Identify which cell holds the provided text, then report its (x, y) central coordinate. 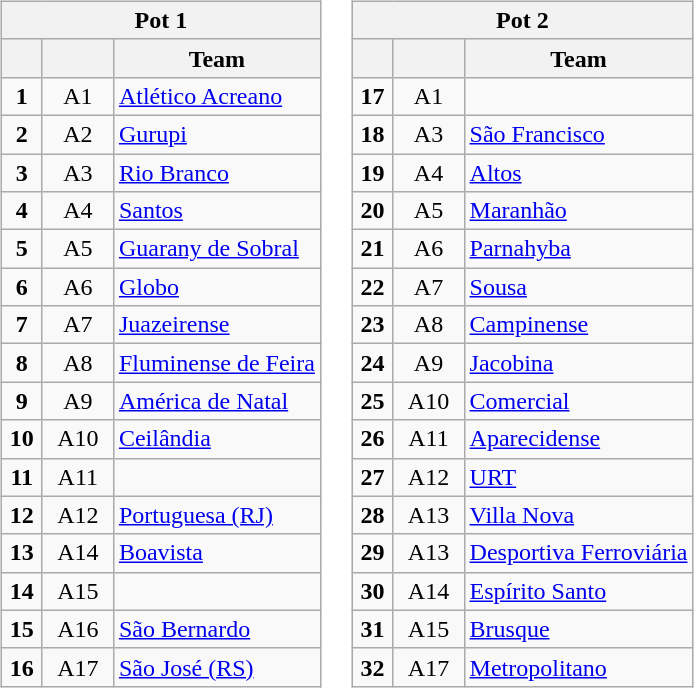
Pot 2 (522, 20)
13 (22, 553)
Maranhão (578, 211)
Brusque (578, 629)
Comercial (578, 401)
Portuguesa (RJ) (216, 515)
Gurupi (216, 134)
20 (372, 211)
Sousa (578, 287)
Espírito Santo (578, 591)
27 (372, 477)
São José (RS) (216, 667)
16 (22, 667)
32 (372, 667)
Aparecidense (578, 439)
Pot 1 (160, 20)
18 (372, 134)
Guarany de Sobral (216, 249)
14 (22, 591)
Desportiva Ferroviária (578, 553)
7 (22, 325)
São Francisco (578, 134)
4 (22, 211)
2 (22, 134)
12 (22, 515)
31 (372, 629)
Rio Branco (216, 173)
28 (372, 515)
15 (22, 629)
Boavista (216, 553)
19 (372, 173)
9 (22, 401)
América de Natal (216, 401)
11 (22, 477)
25 (372, 401)
17 (372, 96)
21 (372, 249)
São Bernardo (216, 629)
3 (22, 173)
8 (22, 363)
6 (22, 287)
22 (372, 287)
Santos (216, 211)
A2 (78, 134)
Villa Nova (578, 515)
URT (578, 477)
Juazeirense (216, 325)
23 (372, 325)
Atlético Acreano (216, 96)
1 (22, 96)
A16 (78, 629)
30 (372, 591)
26 (372, 439)
Globo (216, 287)
Campinense (578, 325)
Parnahyba (578, 249)
Jacobina (578, 363)
24 (372, 363)
29 (372, 553)
Ceilândia (216, 439)
10 (22, 439)
Fluminense de Feira (216, 363)
5 (22, 249)
Altos (578, 173)
Metropolitano (578, 667)
